Search for the cell housing the specified text and yield its (X, Y) center coordinate. 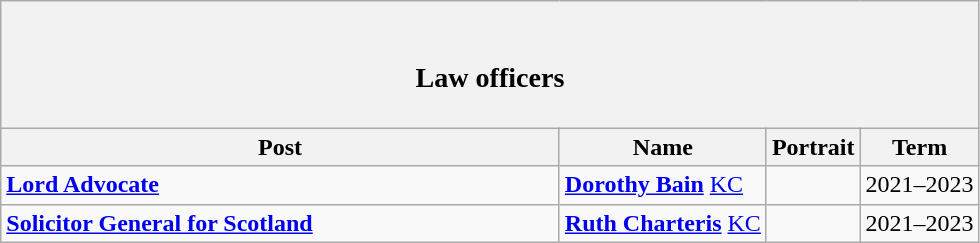
Portrait (813, 147)
Name (662, 147)
Term (920, 147)
Solicitor General for Scotland (280, 223)
Post (280, 147)
Ruth Charteris KC (662, 223)
Lord Advocate (280, 185)
Law officers (490, 64)
Dorothy Bain KC (662, 185)
